Capture the cell that displays the provided text and extract its [X, Y] central coordinate. 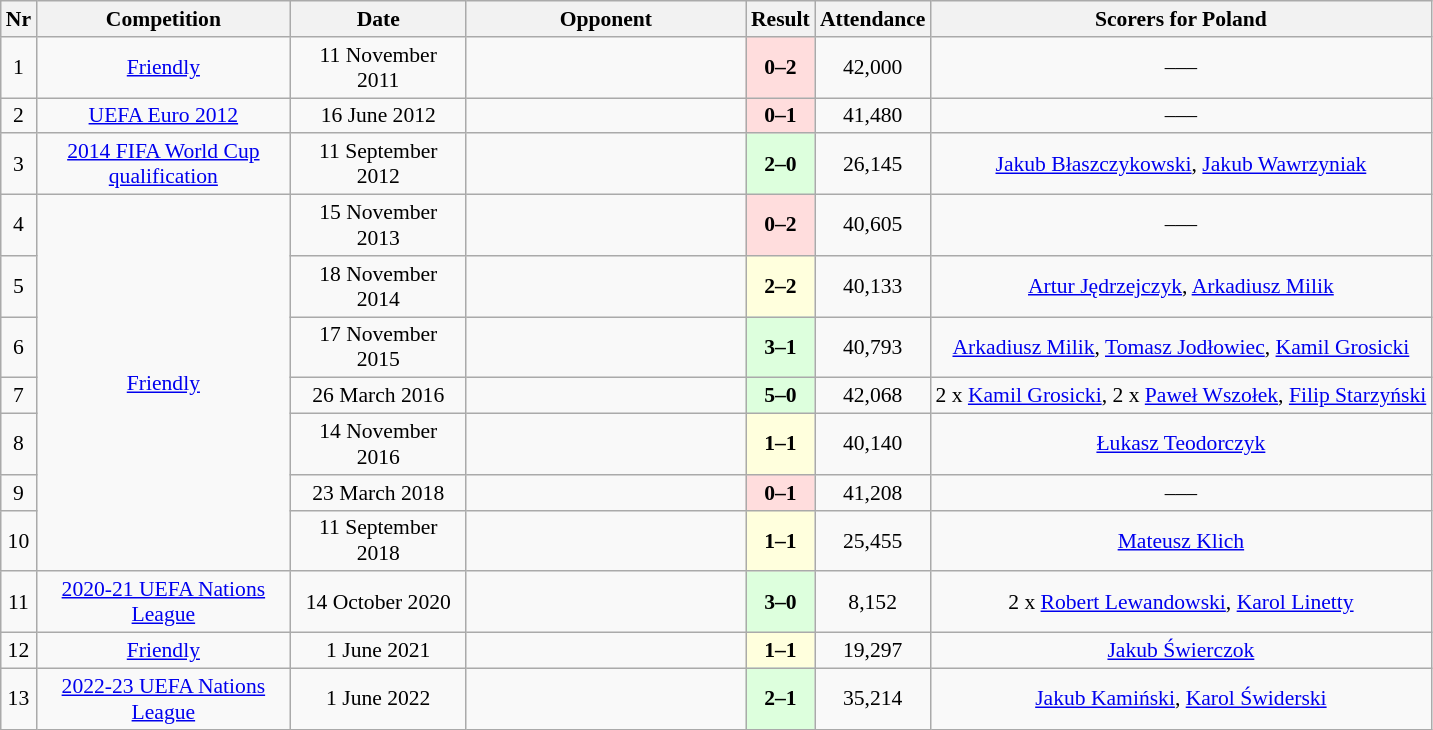
Artur Jędrzejczyk, Arkadiusz Milik [1180, 286]
40,133 [873, 286]
Result [780, 19]
15 November 2013 [378, 226]
42,068 [873, 396]
41,208 [873, 493]
40,140 [873, 444]
Nr [18, 19]
7 [18, 396]
25,455 [873, 540]
Arkadiusz Milik, Tomasz Jodłowiec, Kamil Grosicki [1180, 348]
2014 FIFA World Cup qualification [164, 164]
35,214 [873, 698]
2 x Robert Lewandowski, Karol Linetty [1180, 602]
4 [18, 226]
UEFA Euro 2012 [164, 116]
Jakub Świerczok [1180, 651]
Jakub Błaszczykowski, Jakub Wawrzyniak [1180, 164]
40,793 [873, 348]
3 [18, 164]
13 [18, 698]
23 March 2018 [378, 493]
11 September 2012 [378, 164]
2 x Kamil Grosicki, 2 x Paweł Wszołek, Filip Starzyński [1180, 396]
2020-21 UEFA Nations League [164, 602]
40,605 [873, 226]
17 November 2015 [378, 348]
12 [18, 651]
11 [18, 602]
42,000 [873, 68]
Scorers for Poland [1180, 19]
18 November 2014 [378, 286]
1 June 2022 [378, 698]
9 [18, 493]
3–0 [780, 602]
26 March 2016 [378, 396]
19,297 [873, 651]
16 June 2012 [378, 116]
14 October 2020 [378, 602]
3–1 [780, 348]
Attendance [873, 19]
2 [18, 116]
1 June 2021 [378, 651]
2–0 [780, 164]
1 [18, 68]
10 [18, 540]
Date [378, 19]
Mateusz Klich [1180, 540]
5 [18, 286]
5–0 [780, 396]
Competition [164, 19]
11 September 2018 [378, 540]
2–1 [780, 698]
26,145 [873, 164]
41,480 [873, 116]
Łukasz Teodorczyk [1180, 444]
Opponent [606, 19]
2022-23 UEFA Nations League [164, 698]
Jakub Kamiński, Karol Świderski [1180, 698]
8,152 [873, 602]
8 [18, 444]
6 [18, 348]
11 November 2011 [378, 68]
2–2 [780, 286]
14 November 2016 [378, 444]
